Identify which cell holds the provided text, then report its (X, Y) central coordinate. 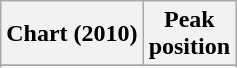
Peakposition (189, 34)
Chart (2010) (72, 34)
